Return [x, y] of the center of cell containing provided text 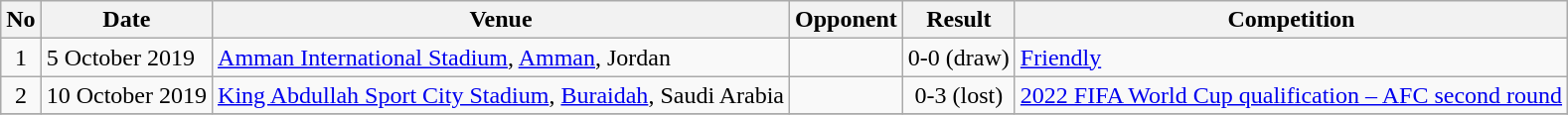
Competition [1291, 20]
No [21, 20]
Result [958, 20]
0-3 (lost) [958, 95]
1 [21, 57]
10 October 2019 [126, 95]
Date [126, 20]
5 October 2019 [126, 57]
Opponent [847, 20]
Amman International Stadium, Amman, Jordan [501, 57]
King Abdullah Sport City Stadium, Buraidah, Saudi Arabia [501, 95]
0-0 (draw) [958, 57]
Venue [501, 20]
2 [21, 95]
Friendly [1291, 57]
2022 FIFA World Cup qualification – AFC second round [1291, 95]
